For the text-containing cell, return its midpoint in (x, y) coordinate format. 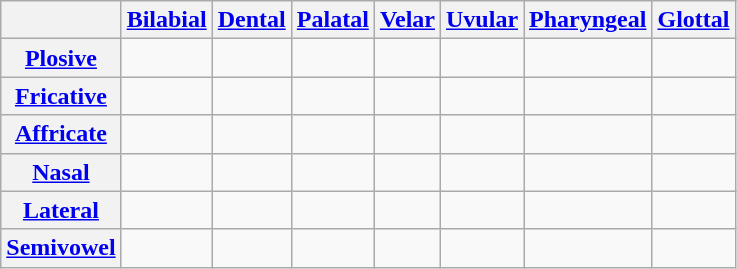
Plosive (61, 58)
Velar (407, 20)
Lateral (61, 210)
Palatal (332, 20)
Pharyngeal (588, 20)
Affricate (61, 134)
Uvular (482, 20)
Bilabial (166, 20)
Nasal (61, 172)
Semivowel (61, 248)
Fricative (61, 96)
Dental (252, 20)
Glottal (694, 20)
